From the cell containing the given text, extract its center point as [x, y] coordinate. 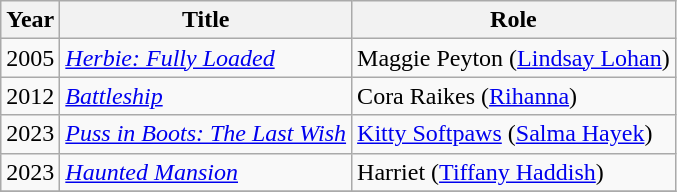
2012 [30, 96]
Role [514, 20]
Cora Raikes (Rihanna) [514, 96]
Herbie: Fully Loaded [206, 58]
Battleship [206, 96]
2005 [30, 58]
Year [30, 20]
Harriet (Tiffany Haddish) [514, 172]
Kitty Softpaws (Salma Hayek) [514, 134]
Title [206, 20]
Maggie Peyton (Lindsay Lohan) [514, 58]
Haunted Mansion [206, 172]
Puss in Boots: The Last Wish [206, 134]
